Locate the cell with the specified text and output its [X, Y] center coordinate. 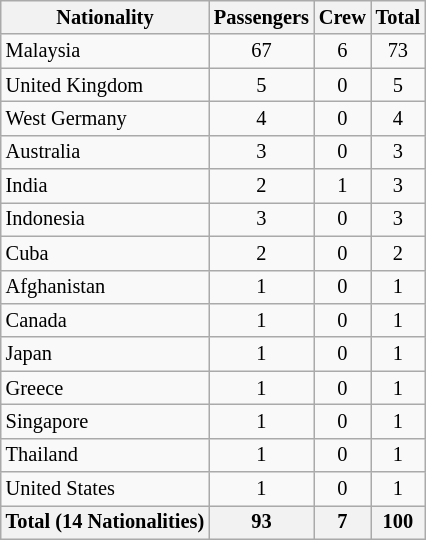
Total [398, 17]
United States [105, 489]
India [105, 186]
Canada [105, 320]
7 [342, 522]
Crew [342, 17]
Total (14 Nationalities) [105, 522]
Australia [105, 152]
Passengers [262, 17]
Japan [105, 354]
Cuba [105, 253]
West Germany [105, 118]
United Kingdom [105, 85]
Greece [105, 388]
Thailand [105, 455]
93 [262, 522]
Nationality [105, 17]
Indonesia [105, 219]
67 [262, 51]
Malaysia [105, 51]
Afghanistan [105, 287]
100 [398, 522]
73 [398, 51]
6 [342, 51]
Singapore [105, 421]
